Return (x, y) of the center of cell containing provided text 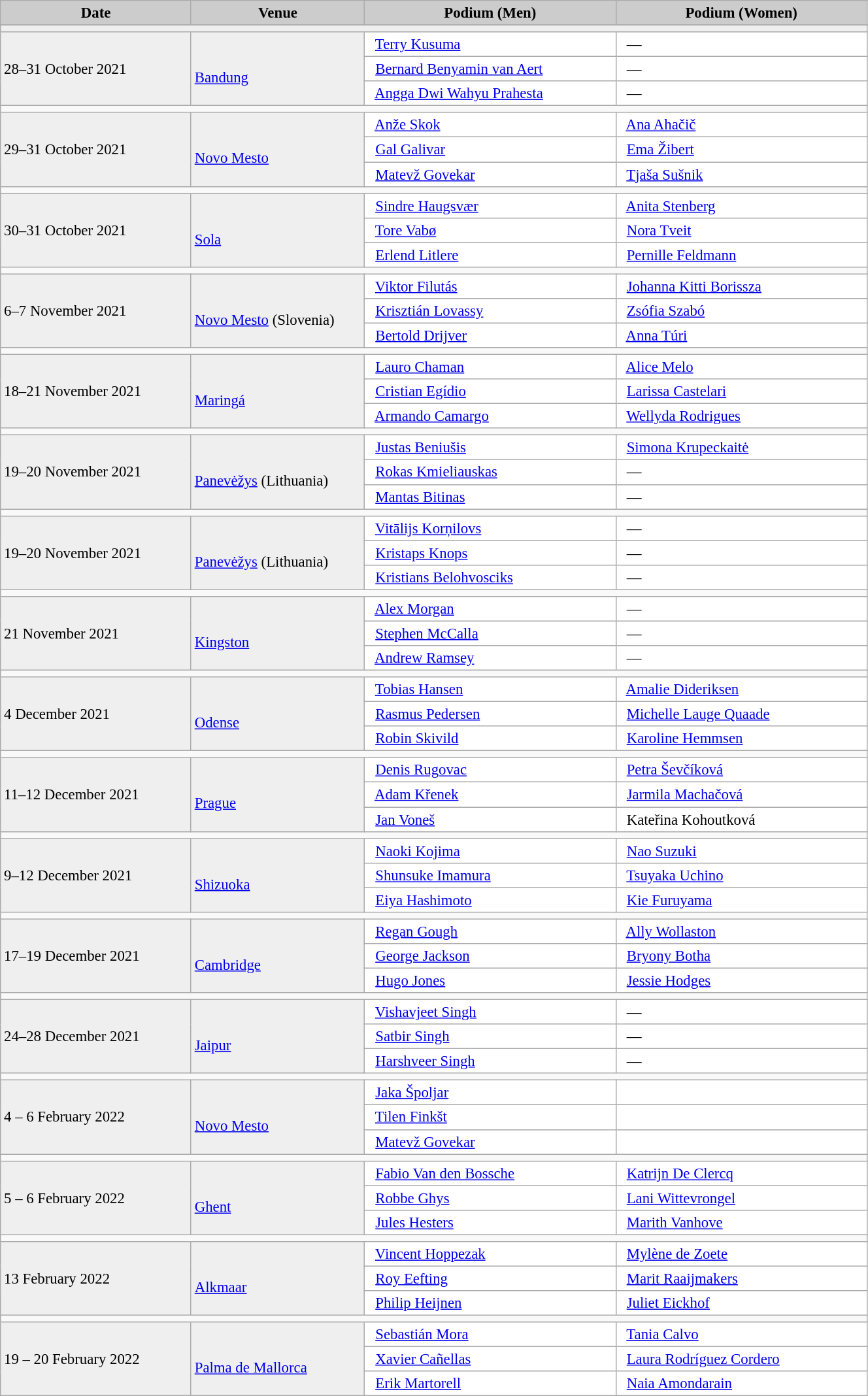
Shizuoka (277, 876)
Jarmila Machačová (741, 795)
19 – 20 February 2022 (96, 1359)
Larissa Castelari (741, 391)
Robbe Ghys (490, 1198)
Justas Beniušis (490, 448)
Sebastián Mora (490, 1335)
Wellyda Rodrigues (741, 416)
Venue (277, 13)
Cristian Egídio (490, 391)
Anže Skok (490, 125)
Angga Dwi Wahyu Prahesta (490, 93)
Naia Amondarain (741, 1384)
29–31 October 2021 (96, 149)
Hugo Jones (490, 980)
Gal Galivar (490, 150)
Armando Camargo (490, 416)
Bernard Benyamin van Aert (490, 69)
Nora Tveit (741, 230)
Satbir Singh (490, 1037)
4 – 6 February 2022 (96, 1118)
Kristians Belohvosciks (490, 578)
Maringá (277, 392)
Karoline Hemmsen (741, 739)
Robin Skivild (490, 739)
Anna Túri (741, 335)
Denis Rugovac (490, 771)
Alice Melo (741, 367)
Tsuyaka Uchino (741, 875)
Tjaša Sušnik (741, 174)
17–19 December 2021 (96, 956)
Sola (277, 230)
Palma de Mallorca (277, 1359)
Odense (277, 714)
Vincent Hoppezak (490, 1254)
Roy Eefting (490, 1278)
30–31 October 2021 (96, 230)
Juliet Eickhof (741, 1303)
Vishavjeet Singh (490, 1012)
Jules Hesters (490, 1223)
Prague (277, 795)
Harshveer Singh (490, 1061)
Jaka Špoljar (490, 1093)
Ally Wollaston (741, 931)
Kingston (277, 634)
Marit Raaijmakers (741, 1278)
Kateřina Kohoutková (741, 820)
Fabio Van den Bossche (490, 1173)
Rasmus Pedersen (490, 714)
4 December 2021 (96, 714)
George Jackson (490, 956)
Sindre Haugsvær (490, 206)
Alex Morgan (490, 609)
Podium (Men) (490, 13)
Lauro Chaman (490, 367)
Xavier Cañellas (490, 1359)
Alkmaar (277, 1278)
Date (96, 13)
Tore Vabø (490, 230)
Zsófia Szabó (741, 311)
Tania Calvo (741, 1335)
Petra Ševčíková (741, 771)
Rokas Kmieliauskas (490, 473)
Krisztián Lovassy (490, 311)
Cambridge (277, 956)
Anita Stenberg (741, 206)
Erik Martorell (490, 1384)
Bandung (277, 69)
Nao Suzuki (741, 851)
Michelle Lauge Quaade (741, 714)
Marith Vanhove (741, 1223)
Philip Heijnen (490, 1303)
Bertold Drijver (490, 335)
Tobias Hansen (490, 690)
Jaipur (277, 1037)
Kie Furuyama (741, 900)
Kristaps Knops (490, 553)
Naoki Kojima (490, 851)
Podium (Women) (741, 13)
9–12 December 2021 (96, 876)
5 – 6 February 2022 (96, 1197)
18–21 November 2021 (96, 392)
21 November 2021 (96, 634)
Simona Krupeckaitė (741, 448)
Pernille Feldmann (741, 255)
Bryony Botha (741, 956)
Stephen McCalla (490, 633)
Jessie Hodges (741, 980)
Vitālijs Korņilovs (490, 528)
Eiya Hashimoto (490, 900)
Johanna Kitti Borissza (741, 286)
Mantas Bitinas (490, 497)
Andrew Ramsey (490, 658)
Adam Křenek (490, 795)
Lani Wittevrongel (741, 1198)
Tilen Finkšt (490, 1118)
11–12 December 2021 (96, 795)
Shunsuke Imamura (490, 875)
Viktor Filutás (490, 286)
Amalie Dideriksen (741, 690)
Terry Kusuma (490, 44)
Novo Mesto (Slovenia) (277, 311)
Erlend Litlere (490, 255)
Laura Rodríguez Cordero (741, 1359)
Ema Žibert (741, 150)
Regan Gough (490, 931)
Ghent (277, 1197)
Jan Voneš (490, 820)
28–31 October 2021 (96, 69)
24–28 December 2021 (96, 1037)
6–7 November 2021 (96, 311)
13 February 2022 (96, 1278)
Katrijn De Clercq (741, 1173)
Ana Ahačič (741, 125)
Mylène de Zoete (741, 1254)
